Provide the [X, Y] coordinate of the cell's center where the given text is located.  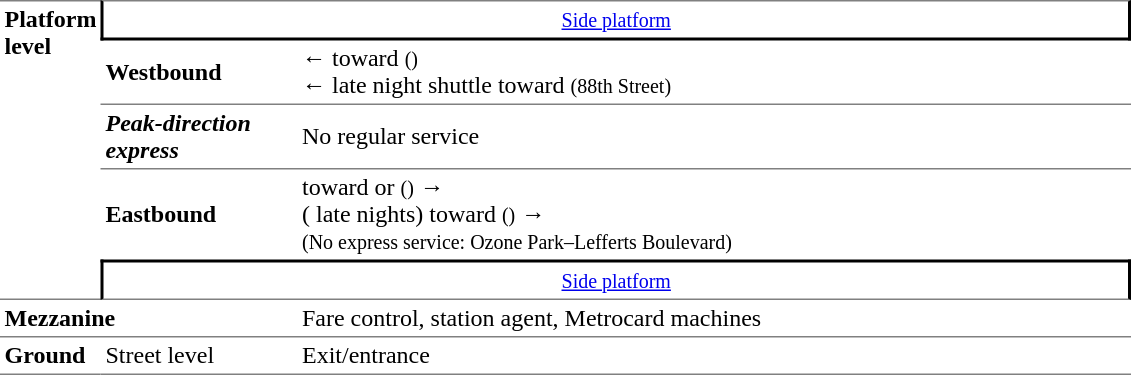
toward or () → ( late nights) toward () → (No express service: Ozone Park–Lefferts Boulevard) [714, 214]
← toward ()← late night shuttle toward (88th Street) [714, 72]
Peak-direction express [199, 136]
Eastbound [199, 214]
Mezzanine [148, 319]
Fare control, station agent, Metrocard machines [714, 319]
Platform level [50, 150]
Westbound [199, 72]
No regular service [714, 136]
